Search for the cell housing the specified text and yield its (X, Y) center coordinate. 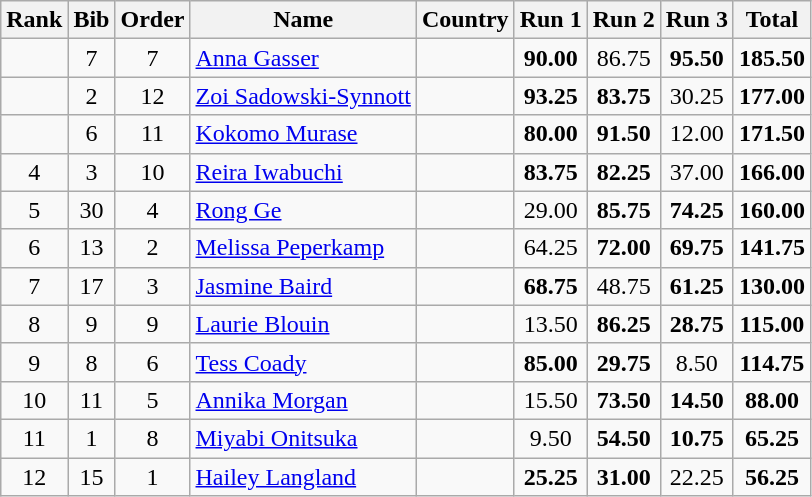
29.75 (624, 362)
Run 1 (550, 20)
28.75 (696, 324)
Melissa Peperkamp (303, 248)
Name (303, 20)
Miyabi Onitsuka (303, 438)
Laurie Blouin (303, 324)
68.75 (550, 286)
85.00 (550, 362)
88.00 (772, 400)
54.50 (624, 438)
115.00 (772, 324)
Hailey Langland (303, 477)
37.00 (696, 172)
30 (92, 210)
86.75 (624, 58)
Annika Morgan (303, 400)
177.00 (772, 96)
85.75 (624, 210)
141.75 (772, 248)
90.00 (550, 58)
Bib (92, 20)
12.00 (696, 134)
Run 2 (624, 20)
25.25 (550, 477)
Zoi Sadowski-Synnott (303, 96)
10.75 (696, 438)
93.25 (550, 96)
15 (92, 477)
185.50 (772, 58)
Tess Coady (303, 362)
160.00 (772, 210)
166.00 (772, 172)
22.25 (696, 477)
Total (772, 20)
Rank (34, 20)
56.25 (772, 477)
14.50 (696, 400)
130.00 (772, 286)
73.50 (624, 400)
72.00 (624, 248)
114.75 (772, 362)
48.75 (624, 286)
15.50 (550, 400)
31.00 (624, 477)
91.50 (624, 134)
95.50 (696, 58)
Anna Gasser (303, 58)
171.50 (772, 134)
61.25 (696, 286)
Order (152, 20)
Run 3 (696, 20)
13 (92, 248)
Country (465, 20)
Kokomo Murase (303, 134)
65.25 (772, 438)
9.50 (550, 438)
82.25 (624, 172)
17 (92, 286)
30.25 (696, 96)
Reira Iwabuchi (303, 172)
Jasmine Baird (303, 286)
13.50 (550, 324)
29.00 (550, 210)
Rong Ge (303, 210)
74.25 (696, 210)
64.25 (550, 248)
8.50 (696, 362)
69.75 (696, 248)
86.25 (624, 324)
80.00 (550, 134)
